Extract the [X, Y] coordinate from the center of the cell holding the provided text.  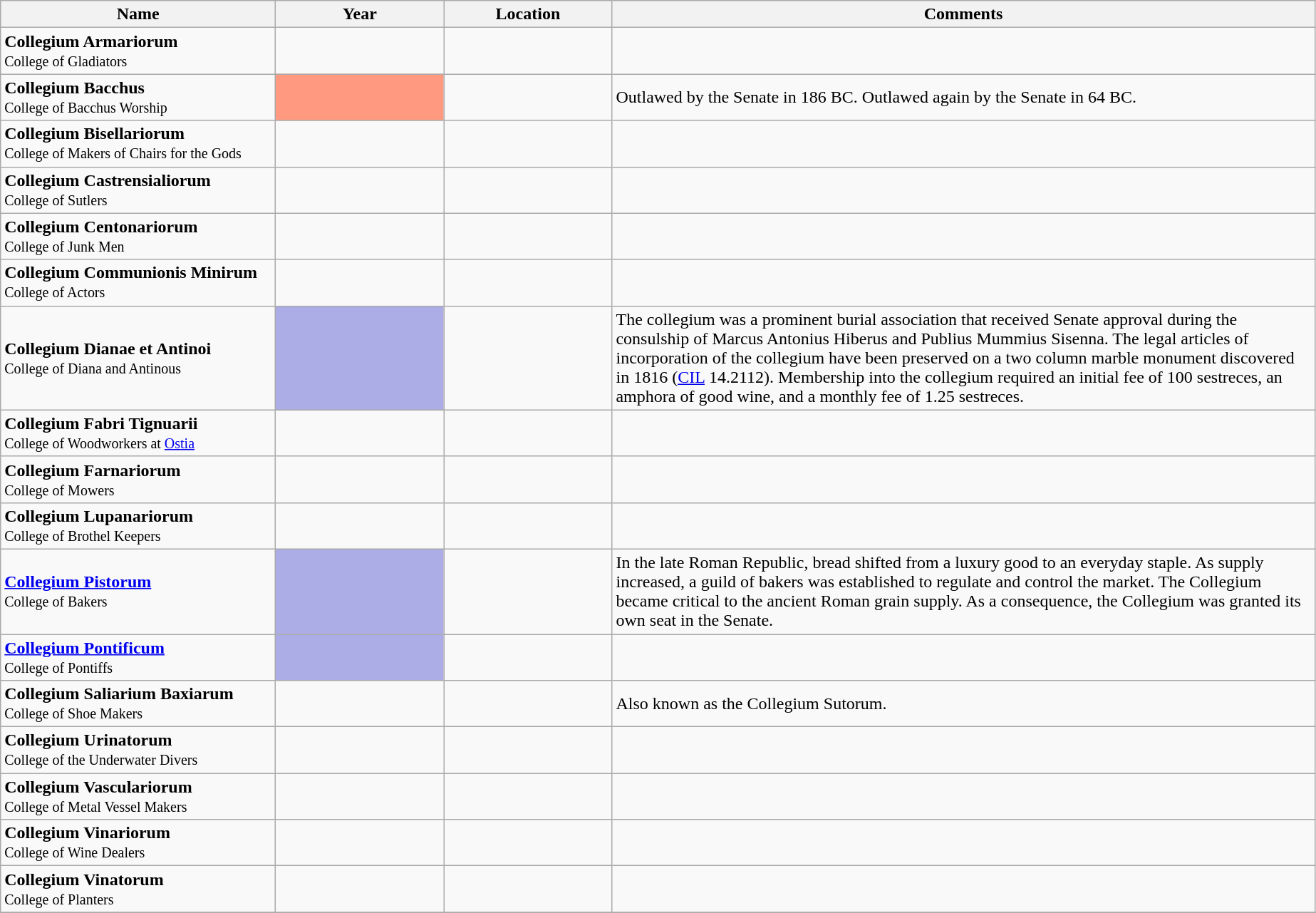
Collegium Saliarium Baxiarum College of Shoe Makers [138, 704]
Collegium Bisellariorum College of Makers of Chairs for the Gods [138, 144]
Collegium Castrensialiorum College of Sutlers [138, 190]
Collegium Dianae et Antinoi College of Diana and Antinous [138, 358]
Collegium Lupanariorum College of Brothel Keepers [138, 526]
Outlawed by the Senate in 186 BC. Outlawed again by the Senate in 64 BC. [963, 97]
Collegium Communionis Minirum College of Actors [138, 282]
Collegium Armariorum College of Gladiators [138, 51]
Collegium Bacchus College of Bacchus Worship [138, 97]
Collegium Pistorum College of Bakers [138, 592]
Collegium Pontificum College of Pontiffs [138, 657]
Collegium Vinatorum College of Planters [138, 889]
Collegium Urinatorum College of the Underwater Divers [138, 750]
Collegium Fabri Tignuarii College of Woodworkers at Ostia [138, 433]
Collegium Vinariorum College of Wine Dealers [138, 842]
Year [360, 14]
Also known as the Collegium Sutorum. [963, 704]
Location [528, 14]
Collegium Vasculariorum College of Metal Vessel Makers [138, 797]
Comments [963, 14]
Collegium Centonariorum College of Junk Men [138, 237]
Collegium Farnariorum College of Mowers [138, 479]
Name [138, 14]
